Determine the (X, Y) coordinate at the center of the cell enclosing the given text.  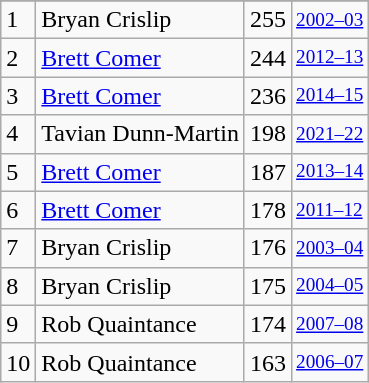
255 (268, 20)
178 (268, 210)
10 (18, 362)
174 (268, 324)
2002–03 (330, 20)
2004–05 (330, 286)
7 (18, 248)
175 (268, 286)
236 (268, 96)
1 (18, 20)
2006–07 (330, 362)
Tavian Dunn-Martin (140, 134)
2007–08 (330, 324)
2003–04 (330, 248)
6 (18, 210)
198 (268, 134)
5 (18, 172)
2012–13 (330, 58)
2014–15 (330, 96)
2011–12 (330, 210)
176 (268, 248)
2021–22 (330, 134)
9 (18, 324)
8 (18, 286)
244 (268, 58)
163 (268, 362)
2 (18, 58)
2013–14 (330, 172)
187 (268, 172)
4 (18, 134)
3 (18, 96)
